Determine the [X, Y] coordinate at the center of the cell enclosing the given text.  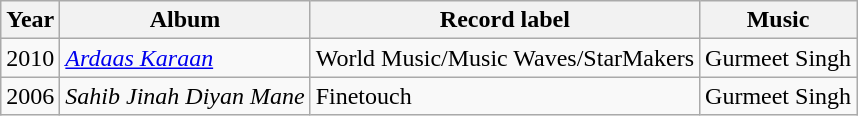
Year [30, 20]
2010 [30, 58]
Ardaas Karaan [185, 58]
World Music/Music Waves/StarMakers [504, 58]
Album [185, 20]
Finetouch [504, 96]
Music [778, 20]
Sahib Jinah Diyan Mane [185, 96]
2006 [30, 96]
Record label [504, 20]
